Search for the cell housing the specified text and yield its (x, y) center coordinate. 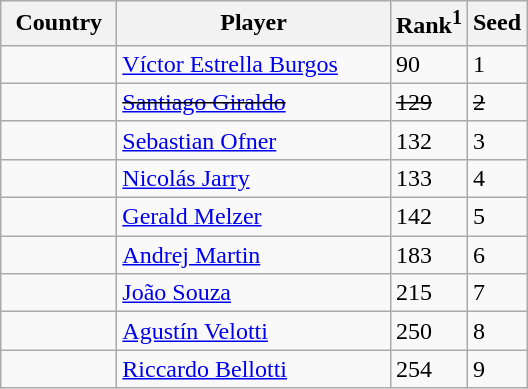
250 (428, 331)
Víctor Estrella Burgos (254, 64)
2 (496, 102)
6 (496, 255)
90 (428, 64)
132 (428, 140)
5 (496, 217)
Nicolás Jarry (254, 178)
183 (428, 255)
9 (496, 369)
8 (496, 331)
Seed (496, 24)
142 (428, 217)
3 (496, 140)
Santiago Giraldo (254, 102)
215 (428, 293)
129 (428, 102)
Country (59, 24)
Riccardo Bellotti (254, 369)
Player (254, 24)
Sebastian Ofner (254, 140)
Gerald Melzer (254, 217)
Rank1 (428, 24)
254 (428, 369)
Agustín Velotti (254, 331)
133 (428, 178)
7 (496, 293)
4 (496, 178)
João Souza (254, 293)
1 (496, 64)
Andrej Martin (254, 255)
